Detect which cell encompasses the target text, then output its [x, y] center coordinate. 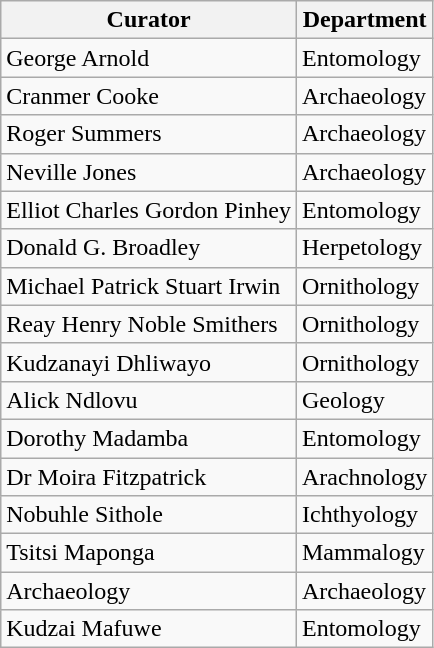
Elliot Charles Gordon Pinhey [149, 210]
Alick Ndlovu [149, 400]
Kudzai Mafuwe [149, 629]
Dorothy Madamba [149, 438]
Mammalogy [364, 553]
Herpetology [364, 248]
Nobuhle Sithole [149, 515]
Roger Summers [149, 134]
Kudzanayi Dhliwayo [149, 362]
Arachnology [364, 477]
Department [364, 20]
Cranmer Cooke [149, 96]
Donald G. Broadley [149, 248]
George Arnold [149, 58]
Dr Moira Fitzpatrick [149, 477]
Geology [364, 400]
Michael Patrick Stuart Irwin [149, 286]
Curator [149, 20]
Ichthyology [364, 515]
Neville Jones [149, 172]
Tsitsi Maponga [149, 553]
Reay Henry Noble Smithers [149, 324]
